Locate the cell with the specified text and output its [x, y] center coordinate. 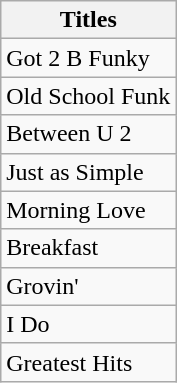
Between U 2 [88, 134]
Grovin' [88, 286]
Old School Funk [88, 96]
Titles [88, 20]
Morning Love [88, 210]
Got 2 B Funky [88, 58]
Greatest Hits [88, 362]
I Do [88, 324]
Breakfast [88, 248]
Just as Simple [88, 172]
